Provide the (X, Y) coordinate of the cell's center where the given text is located.  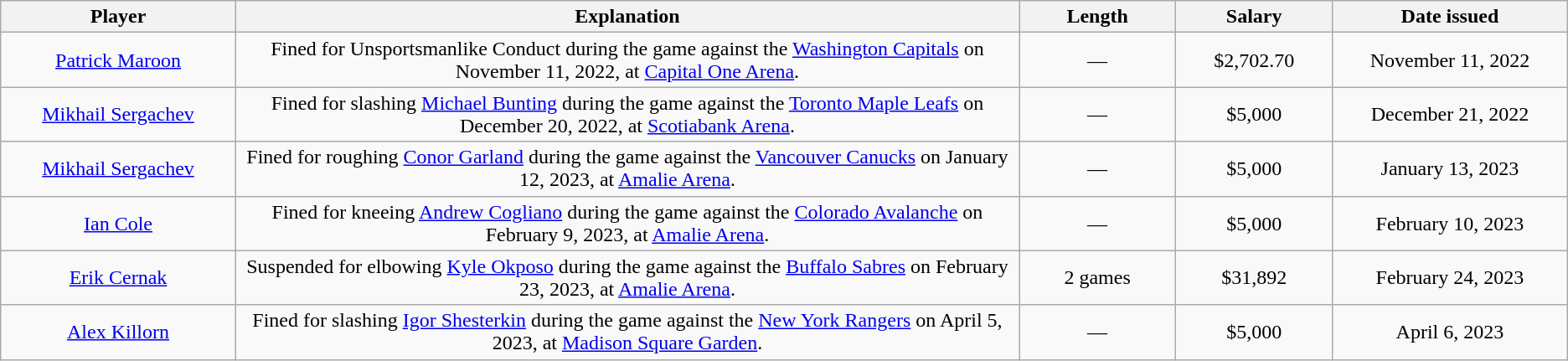
2 games (1097, 278)
February 24, 2023 (1451, 278)
Date issued (1451, 17)
Fined for Unsportsmanlike Conduct during the game against the Washington Capitals on November 11, 2022, at Capital One Arena. (627, 60)
Patrick Maroon (119, 60)
Player (119, 17)
December 21, 2022 (1451, 114)
$2,702.70 (1255, 60)
Fined for kneeing Andrew Cogliano during the game against the Colorado Avalanche on February 9, 2023, at Amalie Arena. (627, 223)
Alex Killorn (119, 332)
Suspended for elbowing Kyle Okposo during the game against the Buffalo Sabres on February 23, 2023, at Amalie Arena. (627, 278)
Length (1097, 17)
Fined for slashing Michael Bunting during the game against the Toronto Maple Leafs on December 20, 2022, at Scotiabank Arena. (627, 114)
January 13, 2023 (1451, 169)
$31,892 (1255, 278)
February 10, 2023 (1451, 223)
April 6, 2023 (1451, 332)
November 11, 2022 (1451, 60)
Fined for slashing Igor Shesterkin during the game against the New York Rangers on April 5, 2023, at Madison Square Garden. (627, 332)
Erik Cernak (119, 278)
Ian Cole (119, 223)
Fined for roughing Conor Garland during the game against the Vancouver Canucks on January 12, 2023, at Amalie Arena. (627, 169)
Explanation (627, 17)
Salary (1255, 17)
